Scan for the cell matching the given text and deliver its (x, y) coordinate at center. 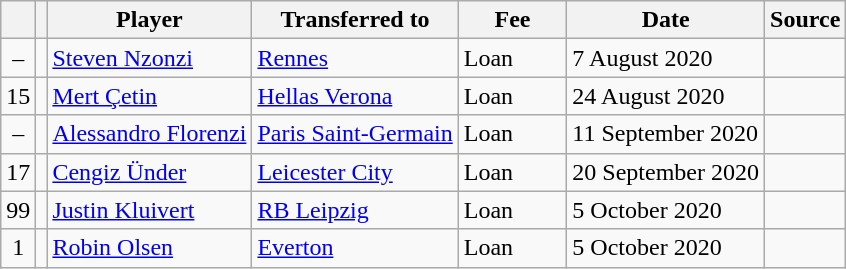
1 (18, 248)
Cengiz Ünder (150, 172)
15 (18, 96)
Mert Çetin (150, 96)
99 (18, 210)
Fee (512, 20)
Date (666, 20)
17 (18, 172)
Alessandro Florenzi (150, 134)
Leicester City (355, 172)
Hellas Verona (355, 96)
7 August 2020 (666, 58)
Robin Olsen (150, 248)
Rennes (355, 58)
Paris Saint-Germain (355, 134)
Justin Kluivert (150, 210)
20 September 2020 (666, 172)
Everton (355, 248)
11 September 2020 (666, 134)
Transferred to (355, 20)
24 August 2020 (666, 96)
RB Leipzig (355, 210)
Source (806, 20)
Player (150, 20)
Steven Nzonzi (150, 58)
